Extract the [x, y] coordinate from the center of the cell holding the provided text.  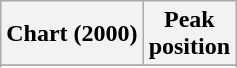
Chart (2000) [72, 34]
Peakposition [189, 34]
